From the cell containing the given text, extract its center point as (X, Y) coordinate. 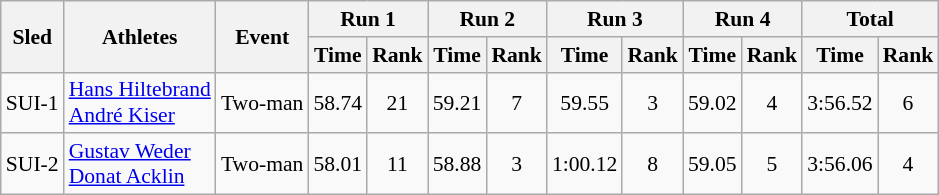
Total (870, 19)
Hans HiltebrandAndré Kiser (140, 102)
58.74 (338, 102)
11 (398, 164)
SUI-2 (32, 164)
Run 3 (615, 19)
58.01 (338, 164)
Run 4 (742, 19)
SUI-1 (32, 102)
59.21 (458, 102)
1:00.12 (584, 164)
Sled (32, 36)
Event (262, 36)
Athletes (140, 36)
7 (516, 102)
59.55 (584, 102)
8 (652, 164)
6 (908, 102)
Run 1 (368, 19)
5 (772, 164)
59.02 (712, 102)
Gustav WederDonat Acklin (140, 164)
21 (398, 102)
58.88 (458, 164)
3:56.06 (840, 164)
3:56.52 (840, 102)
Run 2 (488, 19)
59.05 (712, 164)
